Detect which cell encompasses the target text, then output its [X, Y] center coordinate. 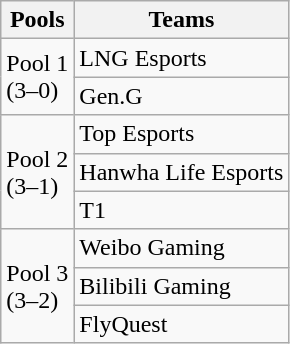
Pool 3(3–2) [38, 286]
Weibo Gaming [182, 248]
Pool 1(3–0) [38, 77]
LNG Esports [182, 58]
FlyQuest [182, 324]
Pools [38, 20]
Hanwha Life Esports [182, 172]
Top Esports [182, 134]
Teams [182, 20]
Bilibili Gaming [182, 286]
Pool 2(3–1) [38, 172]
Gen.G [182, 96]
T1 [182, 210]
